Pinpoint the cell where the given text exists, returning its (X, Y) midpoint coordinate. 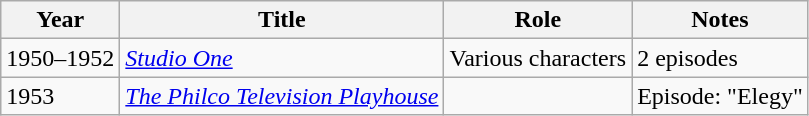
Studio One (282, 58)
The Philco Television Playhouse (282, 96)
Year (60, 20)
Role (538, 20)
Episode: "Elegy" (720, 96)
1950–1952 (60, 58)
2 episodes (720, 58)
Various characters (538, 58)
1953 (60, 96)
Title (282, 20)
Notes (720, 20)
